Capture the cell that displays the provided text and extract its [x, y] central coordinate. 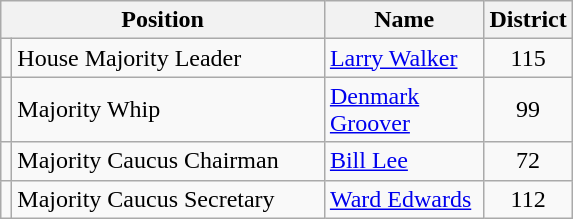
House Majority Leader [168, 58]
District [528, 20]
112 [528, 199]
Majority Caucus Secretary [168, 199]
Ward Edwards [404, 199]
72 [528, 161]
Denmark Groover [404, 110]
Position [163, 20]
Majority Whip [168, 110]
99 [528, 110]
Majority Caucus Chairman [168, 161]
Larry Walker [404, 58]
115 [528, 58]
Bill Lee [404, 161]
Name [404, 20]
